Detect which cell encompasses the target text, then output its [x, y] center coordinate. 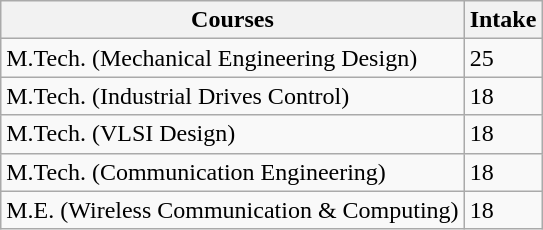
25 [503, 58]
M.Tech. (Industrial Drives Control) [232, 96]
M.Tech. (Communication Engineering) [232, 172]
M.Tech. (VLSI Design) [232, 134]
M.Tech. (Mechanical Engineering Design) [232, 58]
Intake [503, 20]
M.E. (Wireless Communication & Computing) [232, 210]
Courses [232, 20]
